For the text-containing cell, return its midpoint in (x, y) coordinate format. 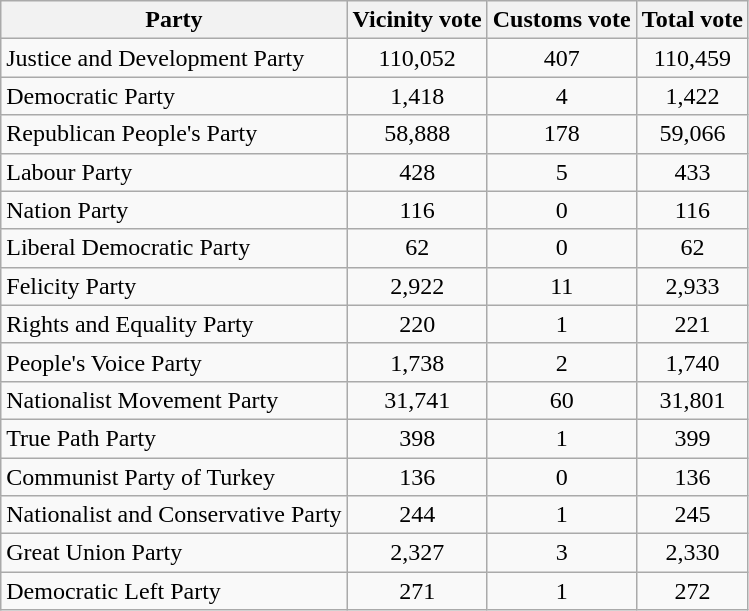
433 (692, 172)
Democratic Left Party (174, 591)
11 (562, 286)
1,738 (417, 362)
Total vote (692, 20)
245 (692, 515)
1,418 (417, 96)
407 (562, 58)
Great Union Party (174, 553)
2,922 (417, 286)
Nationalist Movement Party (174, 400)
244 (417, 515)
Democratic Party (174, 96)
220 (417, 324)
Republican People's Party (174, 134)
True Path Party (174, 438)
Party (174, 20)
Labour Party (174, 172)
5 (562, 172)
Nation Party (174, 210)
31,741 (417, 400)
60 (562, 400)
2 (562, 362)
110,052 (417, 58)
2,933 (692, 286)
1,740 (692, 362)
Customs vote (562, 20)
Felicity Party (174, 286)
People's Voice Party (174, 362)
59,066 (692, 134)
Communist Party of Turkey (174, 477)
Rights and Equality Party (174, 324)
Justice and Development Party (174, 58)
2,330 (692, 553)
2,327 (417, 553)
Nationalist and Conservative Party (174, 515)
31,801 (692, 400)
Vicinity vote (417, 20)
428 (417, 172)
178 (562, 134)
3 (562, 553)
Liberal Democratic Party (174, 248)
271 (417, 591)
1,422 (692, 96)
221 (692, 324)
4 (562, 96)
399 (692, 438)
398 (417, 438)
58,888 (417, 134)
110,459 (692, 58)
272 (692, 591)
